Detect which cell encompasses the target text, then output its (X, Y) center coordinate. 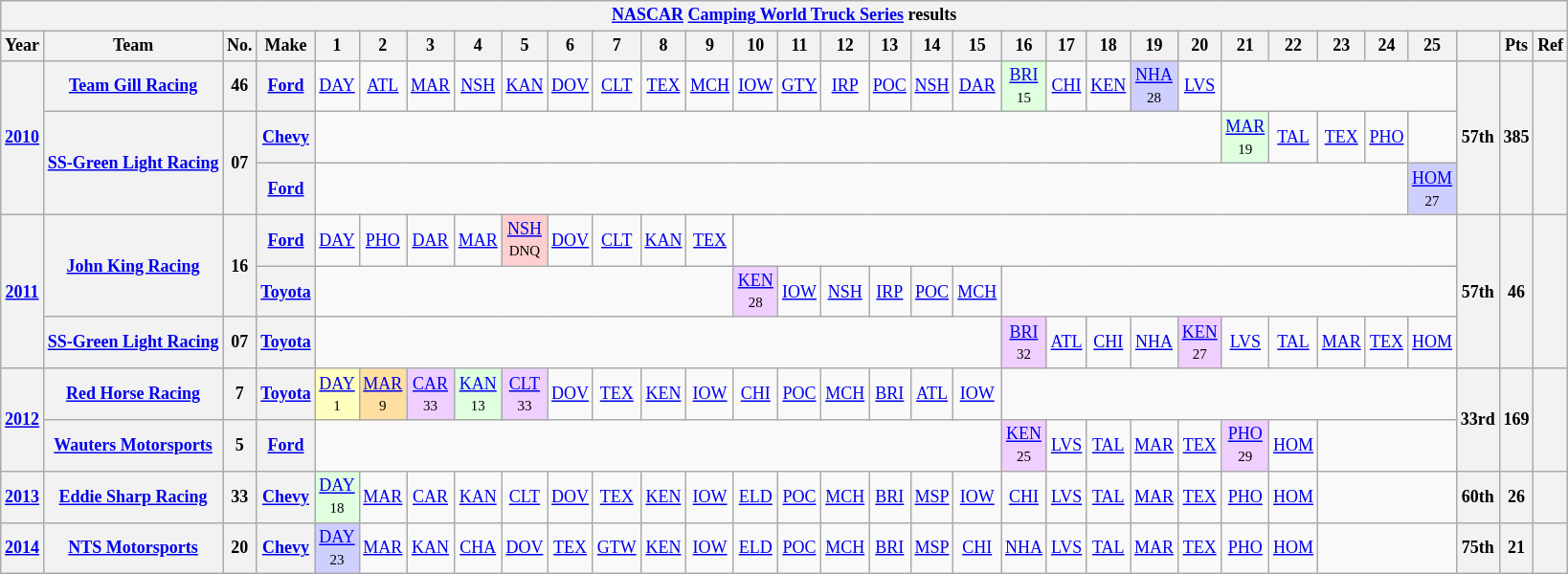
Red Horse Racing (132, 394)
CHA (478, 548)
NHA28 (1154, 86)
25 (1432, 46)
15 (977, 46)
DAY23 (337, 548)
Pts (1516, 46)
2011 (23, 291)
169 (1516, 419)
HOM27 (1432, 188)
Make (285, 46)
KEN28 (755, 292)
GTY (799, 86)
Team Gill Racing (132, 86)
2014 (23, 548)
4 (478, 46)
Year (23, 46)
14 (932, 46)
Ref (1551, 46)
2 (383, 46)
11 (799, 46)
DAY18 (337, 497)
GTW (616, 548)
17 (1066, 46)
19 (1154, 46)
NTS Motorsports (132, 548)
2013 (23, 497)
22 (1294, 46)
NSHDNQ (525, 240)
No. (239, 46)
John King Racing (132, 266)
KEN27 (1199, 342)
3 (431, 46)
Wauters Motorsports (132, 446)
CAR33 (431, 394)
13 (890, 46)
385 (1516, 138)
12 (845, 46)
75th (1478, 548)
KAN13 (478, 394)
33rd (1478, 419)
BRI15 (1024, 86)
33 (239, 497)
MAR19 (1245, 138)
BRI32 (1024, 342)
CLT33 (525, 394)
DAY1 (337, 394)
Team (132, 46)
60th (1478, 497)
23 (1341, 46)
18 (1109, 46)
8 (663, 46)
CAR (431, 497)
MAR9 (383, 394)
2010 (23, 138)
Eddie Sharp Racing (132, 497)
6 (571, 46)
KEN25 (1024, 446)
24 (1386, 46)
26 (1516, 497)
PHO29 (1245, 446)
10 (755, 46)
NASCAR Camping World Truck Series results (785, 15)
2012 (23, 419)
9 (710, 46)
1 (337, 46)
